Identify which cell holds the provided text, then report its (X, Y) central coordinate. 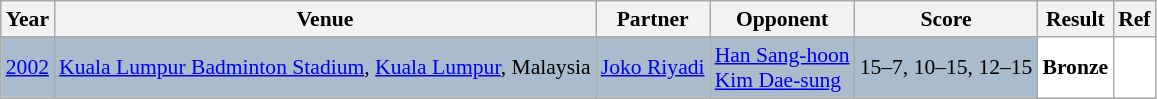
Partner (653, 19)
Kuala Lumpur Badminton Stadium, Kuala Lumpur, Malaysia (325, 68)
Joko Riyadi (653, 68)
15–7, 10–15, 12–15 (946, 68)
Score (946, 19)
Venue (325, 19)
Opponent (782, 19)
Ref (1134, 19)
Han Sang-hoon Kim Dae-sung (782, 68)
Result (1075, 19)
Year (28, 19)
Bronze (1075, 68)
2002 (28, 68)
